Detect which cell encompasses the target text, then output its [X, Y] center coordinate. 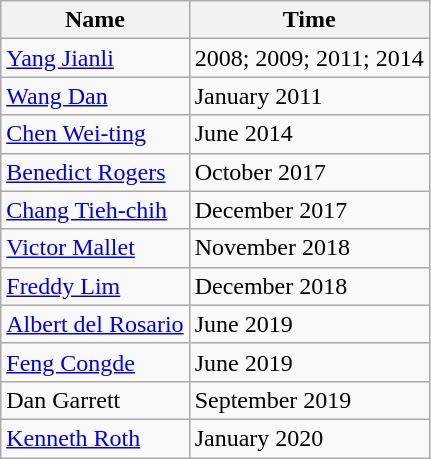
Feng Congde [95, 362]
November 2018 [309, 248]
Wang Dan [95, 96]
Albert del Rosario [95, 324]
Yang Jianli [95, 58]
September 2019 [309, 400]
Chen Wei-ting [95, 134]
Benedict Rogers [95, 172]
October 2017 [309, 172]
Time [309, 20]
Kenneth Roth [95, 438]
Dan Garrett [95, 400]
Freddy Lim [95, 286]
December 2018 [309, 286]
Name [95, 20]
December 2017 [309, 210]
June 2014 [309, 134]
January 2011 [309, 96]
January 2020 [309, 438]
Victor Mallet [95, 248]
2008; 2009; 2011; 2014 [309, 58]
Chang Tieh-chih [95, 210]
